Pinpoint the cell where the given text exists, returning its (X, Y) midpoint coordinate. 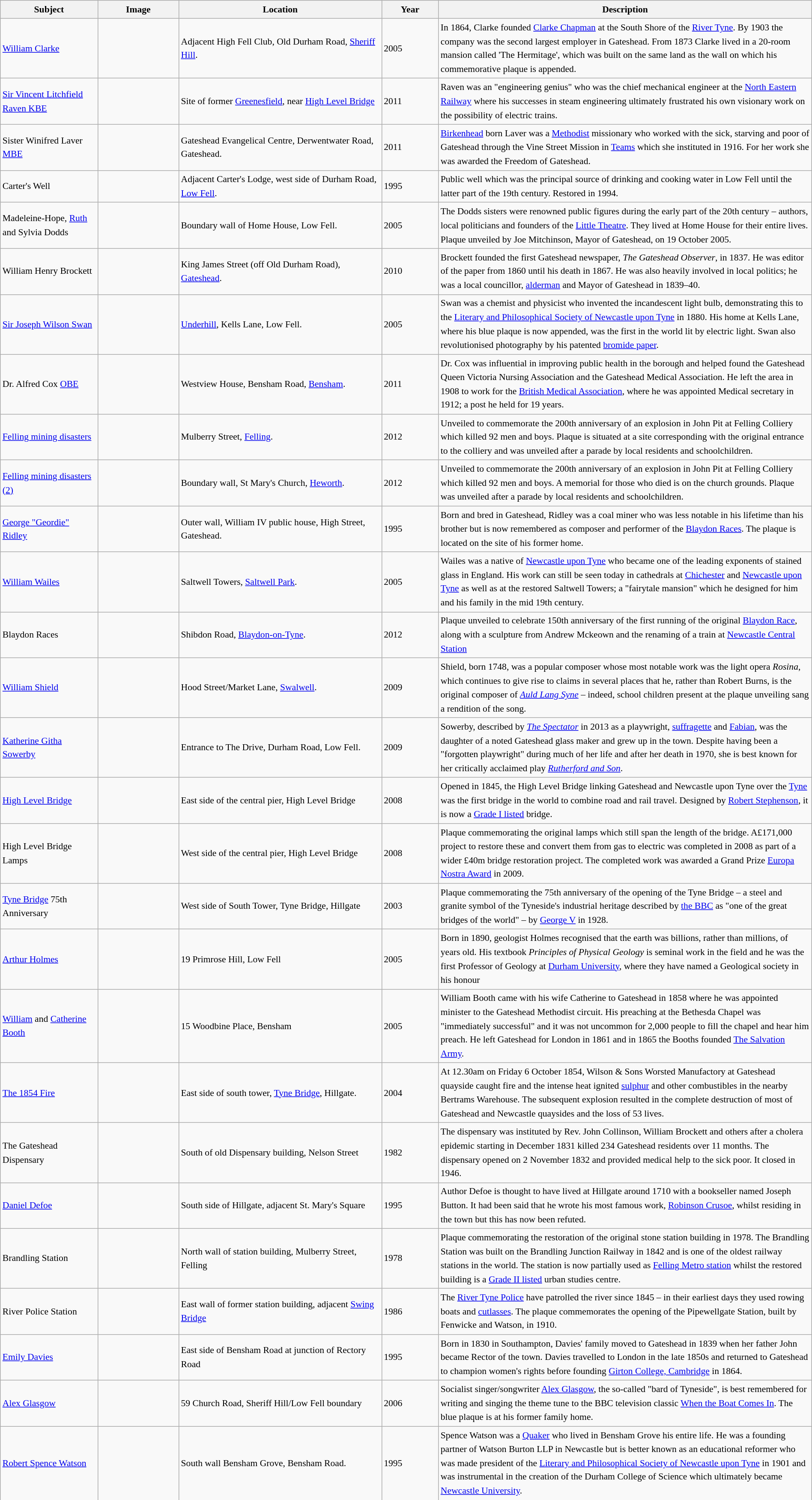
East side of south tower, Tyne Bridge, Hillgate. (281, 1093)
15 Woodbine Place, Bensham (281, 1026)
Felling mining disasters (49, 437)
Sir Vincent Litchfield Raven KBE (49, 101)
High Level Bridge Lamps (49, 853)
2003 (410, 907)
Entrance to The Drive, Durham Road, Low Fell. (281, 748)
East side of Bensham Road at junction of Rectory Road (281, 1357)
Year (410, 9)
Shibdon Road, Blaydon-on-Tyne. (281, 635)
2004 (410, 1093)
Robert Spence Watson (49, 1463)
Sir Joseph Wilson Swan (49, 324)
West side of South Tower, Tyne Bridge, Hillgate (281, 907)
1982 (410, 1153)
Westview House, Bensham Road, Bensham. (281, 384)
Hood Street/Market Lane, Swalwell. (281, 688)
East wall of former station building, adjacent Swing Bridge (281, 1311)
The Gateshead Dispensary (49, 1153)
South wall Bensham Grove, Bensham Road. (281, 1463)
Adjacent High Fell Club, Old Durham Road, Sheriff Hill. (281, 49)
William Henry Brockett (49, 272)
Description (625, 9)
West side of the central pier, High Level Bridge (281, 853)
Arthur Holmes (49, 959)
Daniel Defoe (49, 1206)
19 Primrose Hill, Low Fell (281, 959)
Brandling Station (49, 1259)
Blaydon Races (49, 635)
1986 (410, 1311)
Location (281, 9)
Felling mining disasters (2) (49, 483)
Public well which was the principal source of drinking and cooking water in Low Fell until the latter part of the 19th century. Restored in 1994. (625, 187)
King James Street (off Old Durham Road), Gateshead. (281, 272)
Carter's Well (49, 187)
Emily Davies (49, 1357)
South of old Dispensary building, Nelson Street (281, 1153)
High Level Bridge (49, 800)
Boundary wall, St Mary's Church, Heworth. (281, 483)
1978 (410, 1259)
Katherine Githa Sowerby (49, 748)
59 Church Road, Sheriff Hill/Low Fell boundary (281, 1404)
Sister Winifred Laver MBE (49, 147)
Boundary wall of Home House, Low Fell. (281, 225)
Dr. Alfred Cox OBE (49, 384)
William Shield (49, 688)
River Police Station (49, 1311)
Subject (49, 9)
William Wailes (49, 582)
Gateshead Evangelical Centre, Derwentwater Road, Gateshead. (281, 147)
Tyne Bridge 75th Anniversary (49, 907)
George "Geordie" Ridley (49, 529)
Adjacent Carter's Lodge, west side of Durham Road, Low Fell. (281, 187)
Alex Glasgow (49, 1404)
Image (138, 9)
The 1854 Fire (49, 1093)
South side of Hillgate, adjacent St. Mary's Square (281, 1206)
Saltwell Towers, Saltwell Park. (281, 582)
Mulberry Street, Felling. (281, 437)
East side of the central pier, High Level Bridge (281, 800)
William and Catherine Booth (49, 1026)
Underhill, Kells Lane, Low Fell. (281, 324)
2010 (410, 272)
2006 (410, 1404)
Outer wall, William IV public house, High Street, Gateshead. (281, 529)
Site of former Greenesfield, near High Level Bridge (281, 101)
North wall of station building, Mulberry Street, Felling (281, 1259)
William Clarke (49, 49)
Madeleine-Hope, Ruth and Sylvia Dodds (49, 225)
